Return the [X, Y] coordinate for the center point of the cell that contains the specified text.  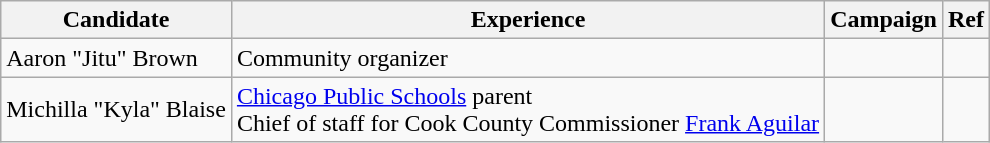
Aaron "Jitu" Brown [116, 58]
Community organizer [528, 58]
Ref [966, 20]
Experience [528, 20]
Candidate [116, 20]
Campaign [884, 20]
Michilla "Kyla" Blaise [116, 110]
Chicago Public Schools parentChief of staff for Cook County Commissioner Frank Aguilar [528, 110]
